Output the (x, y) coordinate of the center of the cell containing the given text.  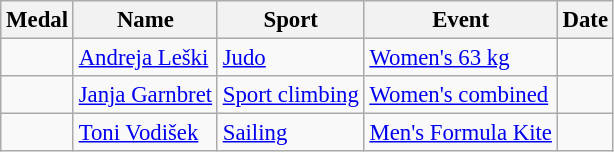
Event (460, 20)
Sport (290, 20)
Medal (38, 20)
Judo (290, 58)
Sailing (290, 133)
Date (585, 20)
Name (145, 20)
Toni Vodišek (145, 133)
Women's combined (460, 95)
Women's 63 kg (460, 58)
Sport climbing (290, 95)
Men's Formula Kite (460, 133)
Andreja Leški (145, 58)
Janja Garnbret (145, 95)
